Locate the cell with the specified text and output its (X, Y) center coordinate. 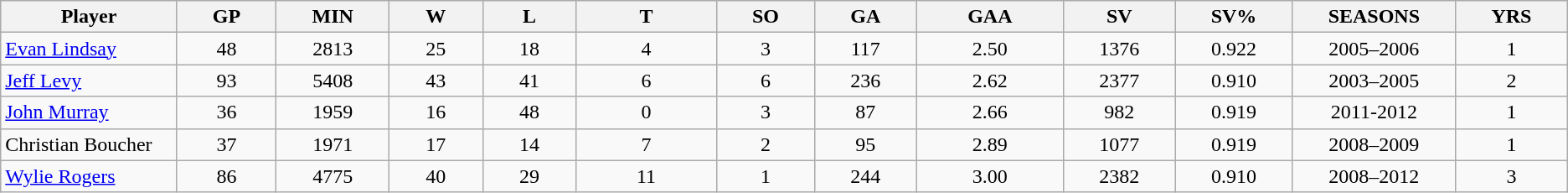
Jeff Levy (89, 81)
2.50 (990, 49)
236 (866, 81)
16 (436, 112)
2008–2012 (1374, 176)
41 (529, 81)
244 (866, 176)
93 (226, 81)
SV (1119, 17)
25 (436, 49)
1077 (1119, 144)
L (529, 17)
11 (647, 176)
7 (647, 144)
GA (866, 17)
2005–2006 (1374, 49)
117 (866, 49)
1959 (333, 112)
GP (226, 17)
40 (436, 176)
John Murray (89, 112)
2.62 (990, 81)
4775 (333, 176)
2.66 (990, 112)
982 (1119, 112)
2377 (1119, 81)
2008–2009 (1374, 144)
Evan Lindsay (89, 49)
2003–2005 (1374, 81)
37 (226, 144)
14 (529, 144)
Player (89, 17)
18 (529, 49)
SEASONS (1374, 17)
3.00 (990, 176)
4 (647, 49)
YRS (1512, 17)
95 (866, 144)
86 (226, 176)
36 (226, 112)
2813 (333, 49)
Wylie Rogers (89, 176)
2011-2012 (1374, 112)
5408 (333, 81)
43 (436, 81)
Christian Boucher (89, 144)
W (436, 17)
2382 (1119, 176)
2.89 (990, 144)
17 (436, 144)
0 (647, 112)
87 (866, 112)
1376 (1119, 49)
T (647, 17)
GAA (990, 17)
0.922 (1234, 49)
29 (529, 176)
SV% (1234, 17)
SO (766, 17)
1971 (333, 144)
MIN (333, 17)
